Return the [x, y] coordinate for the center point of the cell that contains the specified text.  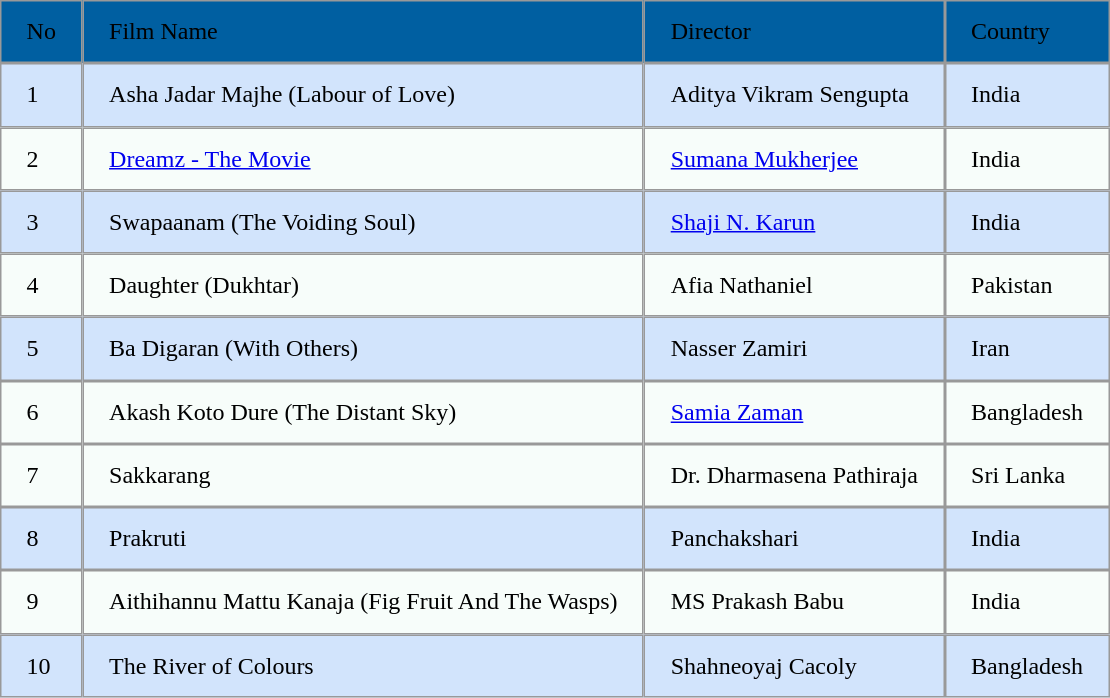
Director [794, 32]
Nasser Zamiri [794, 348]
8 [41, 538]
MS Prakash Babu [794, 602]
Samia Zaman [794, 412]
Sakkarang [363, 476]
Prakruti [363, 538]
Swapaanam (The Voiding Soul) [363, 222]
Aithihannu Mattu Kanaja (Fig Fruit And The Wasps) [363, 602]
1 [41, 94]
Akash Koto Dure (The Distant Sky) [363, 412]
Daughter (Dukhtar) [363, 286]
Country [1028, 32]
Film Name [363, 32]
Panchakshari [794, 538]
Pakistan [1028, 286]
10 [41, 666]
Sri Lanka [1028, 476]
6 [41, 412]
Ba Digaran (With Others) [363, 348]
The River of Colours [363, 666]
7 [41, 476]
No [41, 32]
4 [41, 286]
Asha Jadar Majhe (Labour of Love) [363, 94]
5 [41, 348]
Iran [1028, 348]
Dreamz - The Movie [363, 158]
Shaji N. Karun [794, 222]
Afia Nathaniel [794, 286]
Shahneoyaj Cacoly [794, 666]
Sumana Mukherjee [794, 158]
Aditya Vikram Sengupta [794, 94]
3 [41, 222]
Dr. Dharmasena Pathiraja [794, 476]
2 [41, 158]
9 [41, 602]
